From the cell containing the given text, extract its center point as [x, y] coordinate. 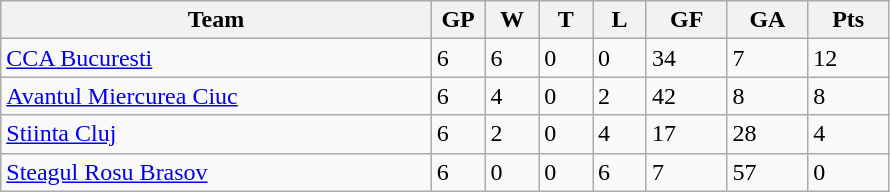
T [566, 20]
34 [686, 58]
17 [686, 134]
GP [458, 20]
Steagul Rosu Brasov [216, 172]
Stiinta Cluj [216, 134]
Avantul Miercurea Ciuc [216, 96]
Team [216, 20]
Pts [848, 20]
GF [686, 20]
57 [768, 172]
28 [768, 134]
42 [686, 96]
12 [848, 58]
L [620, 20]
CCA Bucuresti [216, 58]
W [512, 20]
GA [768, 20]
